Return the (X, Y) coordinate for the center point of the cell that contains the specified text.  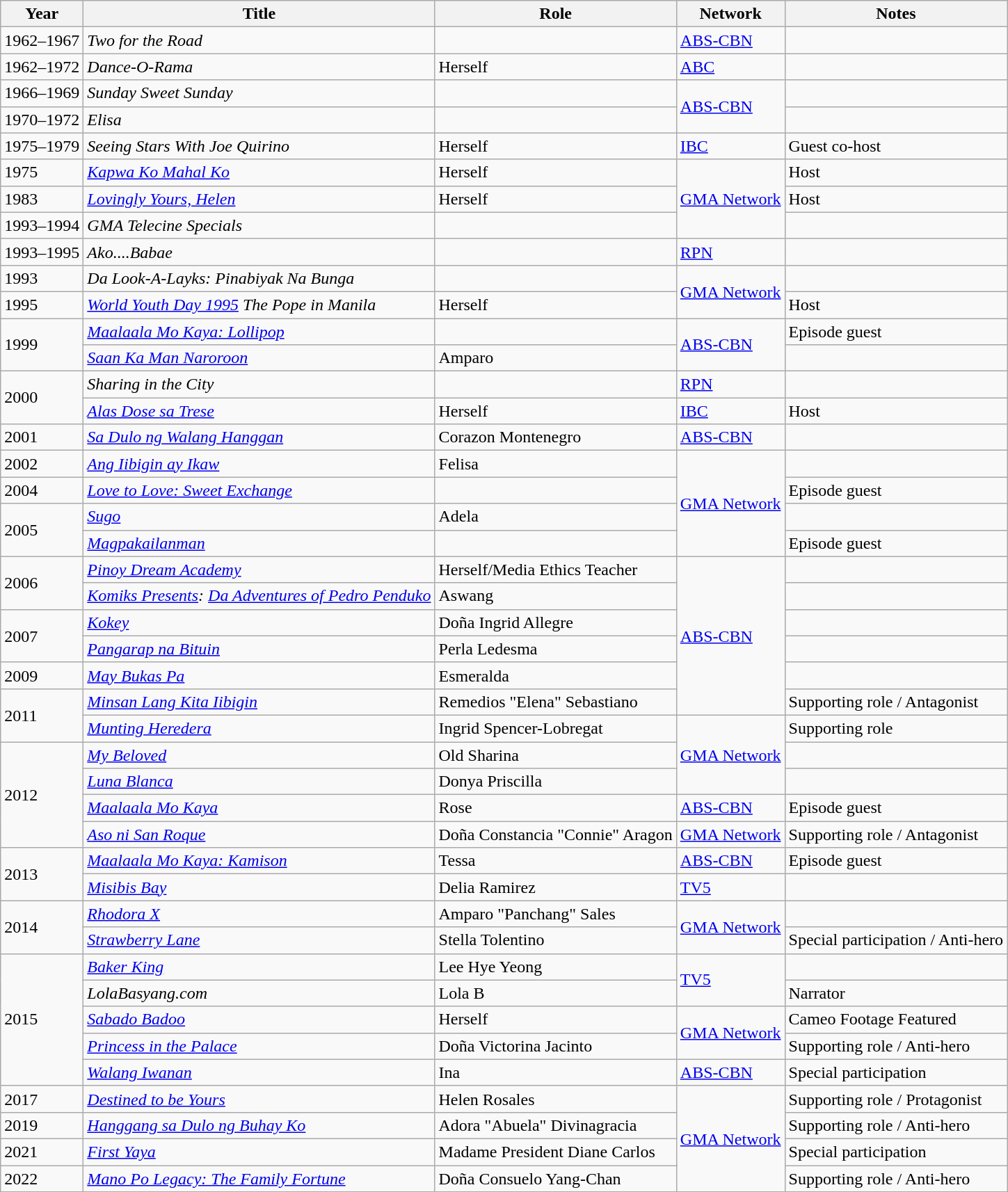
Munting Heredera (259, 728)
Ina (555, 1072)
2017 (42, 1099)
Maalaala Mo Kaya: Lollipop (259, 332)
Tessa (555, 861)
GMA Telecine Specials (259, 225)
Kapwa Ko Mahal Ko (259, 172)
2013 (42, 874)
Amparo "Panchang" Sales (555, 914)
First Yaya (259, 1152)
Mano Po Legacy: The Family Fortune (259, 1179)
Maalaala Mo Kaya (259, 808)
Walang Iwanan (259, 1072)
1970–1972 (42, 120)
Alas Dose sa Trese (259, 411)
Ingrid Spencer-Lobregat (555, 728)
LolaBasyang.com (259, 993)
Rhodora X (259, 914)
Felisa (555, 464)
1993–1995 (42, 252)
Kokey (259, 622)
Supporting role (896, 728)
Helen Rosales (555, 1099)
2007 (42, 636)
Princess in the Palace (259, 1046)
Network (730, 14)
Year (42, 14)
Guest co-host (896, 146)
Special participation / Anti-hero (896, 940)
Love to Love: Sweet Exchange (259, 490)
Lee Hye Yeong (555, 967)
Hanggang sa Dulo ng Buhay Ko (259, 1125)
Luna Blanca (259, 782)
Cameo Footage Featured (896, 1020)
1966–1969 (42, 93)
Doña Consuelo Yang-Chan (555, 1179)
Strawberry Lane (259, 940)
Esmeralda (555, 675)
Stella Tolentino (555, 940)
Komiks Presents: Da Adventures of Pedro Penduko (259, 596)
Doña Victorina Jacinto (555, 1046)
1993–1994 (42, 225)
Remedios "Elena" Sebastiano (555, 702)
Pinoy Dream Academy (259, 570)
2019 (42, 1125)
Title (259, 14)
Perla Ledesma (555, 649)
1983 (42, 199)
Delia Ramirez (555, 887)
Rose (555, 808)
May Bukas Pa (259, 675)
2000 (42, 398)
2021 (42, 1152)
Doña Constancia "Connie" Aragon (555, 835)
Supporting role / Protagonist (896, 1099)
Aswang (555, 596)
1993 (42, 278)
Herself/Media Ethics Teacher (555, 570)
Lola B (555, 993)
Sugo (259, 517)
Elisa (259, 120)
1962–1972 (42, 67)
Sabado Badoo (259, 1020)
Sunday Sweet Sunday (259, 93)
World Youth Day 1995 The Pope in Manila (259, 305)
Amparo (555, 358)
Saan Ka Man Naroroon (259, 358)
Aso ni San Roque (259, 835)
Misibis Bay (259, 887)
1999 (42, 345)
Lovingly Yours, Helen (259, 199)
Destined to be Yours (259, 1099)
Sa Dulo ng Walang Hanggan (259, 437)
Two for the Road (259, 40)
Role (555, 14)
1975 (42, 172)
2006 (42, 583)
2022 (42, 1179)
Narrator (896, 993)
2011 (42, 715)
Notes (896, 14)
Minsan Lang Kita Iibigin (259, 702)
Ang Iibigin ay Ikaw (259, 464)
Magpakailanman (259, 543)
Adora "Abuela" Divinagracia (555, 1125)
Adela (555, 517)
2012 (42, 794)
ABC (730, 67)
Ako....Babae (259, 252)
Corazon Montenegro (555, 437)
2009 (42, 675)
Doña Ingrid Allegre (555, 622)
Donya Priscilla (555, 782)
Dance-O-Rama (259, 67)
2015 (42, 1020)
Pangarap na Bituin (259, 649)
Sharing in the City (259, 385)
Maalaala Mo Kaya: Kamison (259, 861)
Old Sharina (555, 755)
2014 (42, 927)
2005 (42, 530)
2001 (42, 437)
1975–1979 (42, 146)
1962–1967 (42, 40)
My Beloved (259, 755)
Madame President Diane Carlos (555, 1152)
Seeing Stars With Joe Quirino (259, 146)
2004 (42, 490)
Baker King (259, 967)
Da Look-A-Layks: Pinabiyak Na Bunga (259, 278)
1995 (42, 305)
2002 (42, 464)
